Search for the cell housing the specified text and yield its [X, Y] center coordinate. 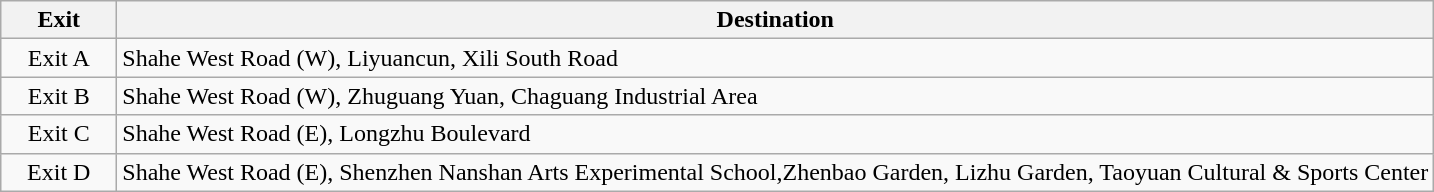
Exit B [59, 96]
Shahe West Road (E), Shenzhen Nanshan Arts Experimental School,Zhenbao Garden, Lizhu Garden, Taoyuan Cultural & Sports Center [776, 172]
Shahe West Road (E), Longzhu Boulevard [776, 134]
Shahe West Road (W), Liyuancun, Xili South Road [776, 58]
Destination [776, 20]
Shahe West Road (W), Zhuguang Yuan, Chaguang Industrial Area [776, 96]
Exit [59, 20]
Exit C [59, 134]
Exit A [59, 58]
Exit D [59, 172]
